Provide the [x, y] coordinate of the cell's center where the given text is located.  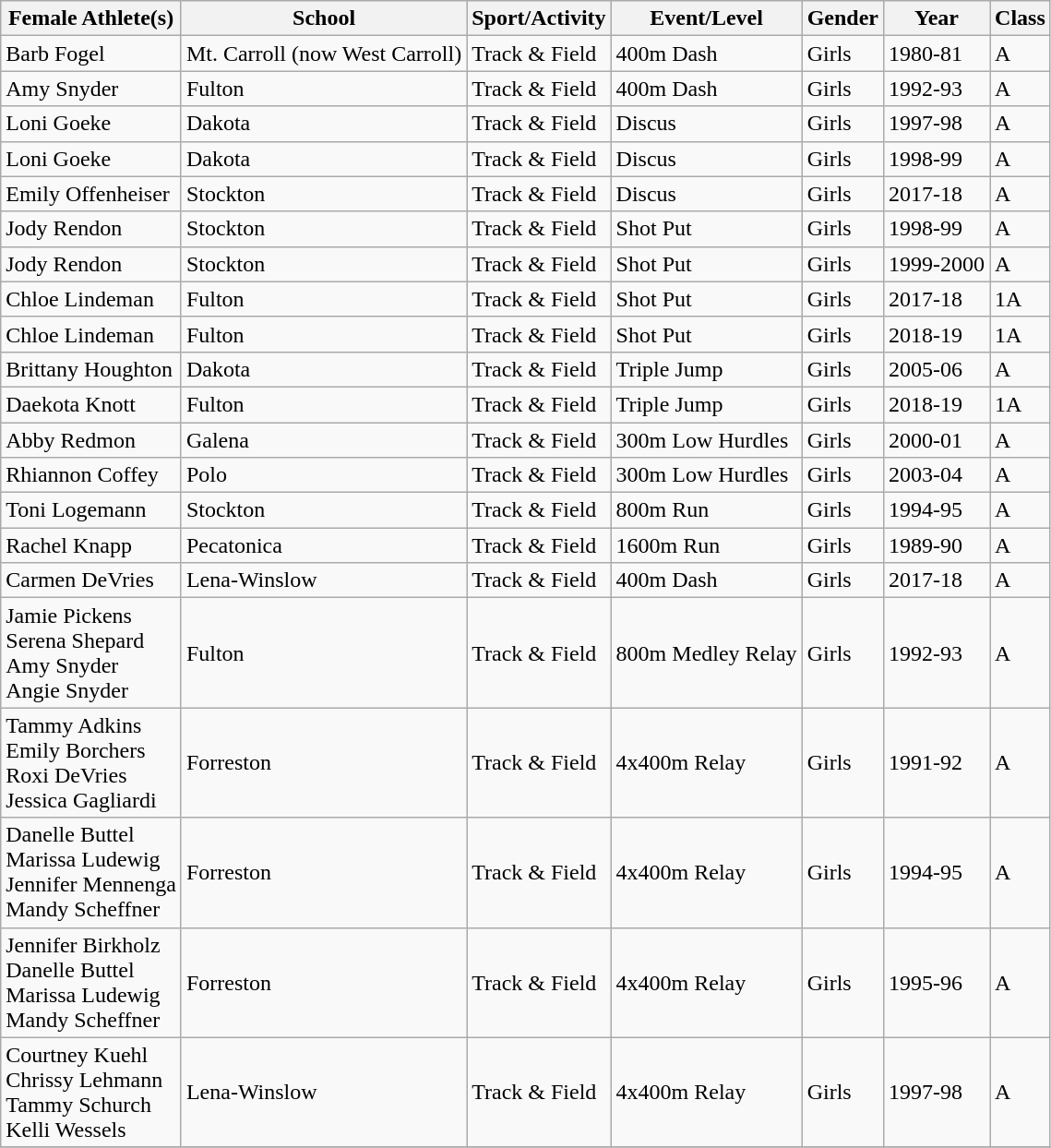
Courtney KuehlChrissy LehmannTammy SchurchKelli Wessels [91, 1093]
Emily Offenheiser [91, 194]
Female Athlete(s) [91, 18]
Gender [842, 18]
Year [936, 18]
Event/Level [707, 18]
2005-06 [936, 369]
2000-01 [936, 440]
1989-90 [936, 545]
Abby Redmon [91, 440]
1991-92 [936, 762]
Amy Snyder [91, 89]
1999-2000 [936, 264]
Class [1021, 18]
Jennifer BirkholzDanelle ButtelMarissa LudewigMandy Scheffner [91, 982]
Daekota Knott [91, 404]
Mt. Carroll (now West Carroll) [323, 54]
2003-04 [936, 475]
School [323, 18]
Danelle ButtelMarissa LudewigJennifer MennengaMandy Scheffner [91, 873]
Jamie PickensSerena ShepardAmy SnyderAngie Snyder [91, 653]
Sport/Activity [539, 18]
Toni Logemann [91, 510]
Tammy AdkinsEmily BorchersRoxi DeVriesJessica Gagliardi [91, 762]
Rachel Knapp [91, 545]
1995-96 [936, 982]
1980-81 [936, 54]
1600m Run [707, 545]
Polo [323, 475]
Pecatonica [323, 545]
800m Medley Relay [707, 653]
Barb Fogel [91, 54]
800m Run [707, 510]
Carmen DeVries [91, 580]
Rhiannon Coffey [91, 475]
Galena [323, 440]
Brittany Houghton [91, 369]
